For the text-containing cell, return its midpoint in (x, y) coordinate format. 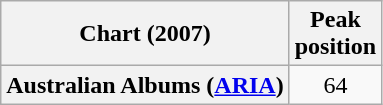
64 (335, 85)
Chart (2007) (145, 34)
Australian Albums (ARIA) (145, 85)
Peakposition (335, 34)
